Search for the cell housing the specified text and yield its [X, Y] center coordinate. 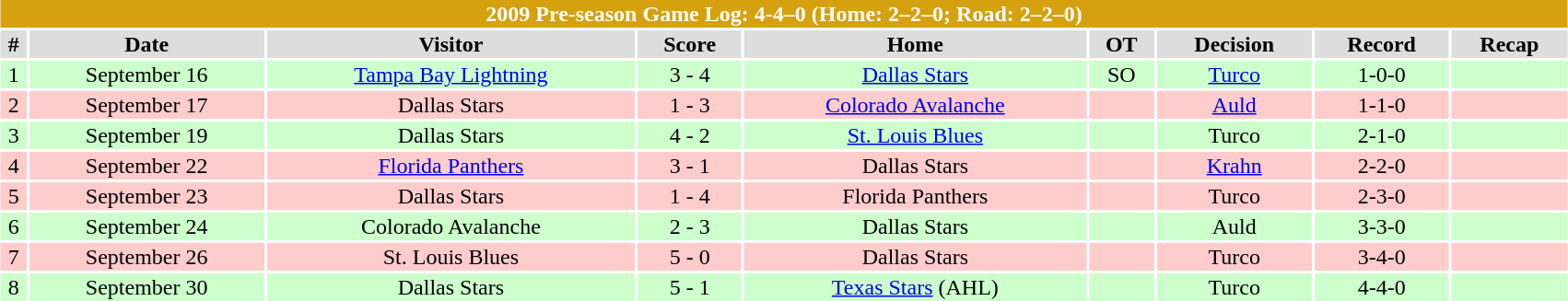
Record [1382, 44]
3 - 4 [689, 75]
7 [14, 257]
September 19 [146, 135]
5 [14, 196]
3 [14, 135]
1 - 4 [689, 196]
Home [916, 44]
3-4-0 [1382, 257]
Visitor [451, 44]
September 26 [146, 257]
2-3-0 [1382, 196]
2009 Pre-season Game Log: 4-4–0 (Home: 2–2–0; Road: 2–2–0) [784, 14]
4-4-0 [1382, 287]
Date [146, 44]
2-1-0 [1382, 135]
6 [14, 226]
September 17 [146, 105]
3 - 1 [689, 166]
8 [14, 287]
September 24 [146, 226]
2 - 3 [689, 226]
4 [14, 166]
4 - 2 [689, 135]
Decision [1235, 44]
2 [14, 105]
5 - 0 [689, 257]
5 - 1 [689, 287]
Krahn [1235, 166]
September 23 [146, 196]
OT [1122, 44]
1-1-0 [1382, 105]
2-2-0 [1382, 166]
Score [689, 44]
3-3-0 [1382, 226]
1 [14, 75]
1-0-0 [1382, 75]
SO [1122, 75]
Tampa Bay Lightning [451, 75]
Texas Stars (AHL) [916, 287]
September 22 [146, 166]
Recap [1509, 44]
September 16 [146, 75]
# [14, 44]
1 - 3 [689, 105]
September 30 [146, 287]
